Scan for the cell matching the given text and deliver its (X, Y) coordinate at center. 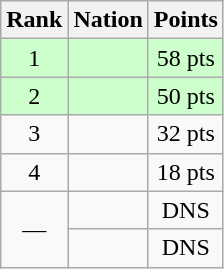
Points (186, 20)
4 (34, 172)
Rank (34, 20)
50 pts (186, 96)
2 (34, 96)
— (34, 229)
Nation (108, 20)
32 pts (186, 134)
1 (34, 58)
18 pts (186, 172)
58 pts (186, 58)
3 (34, 134)
